Capture the cell that displays the provided text and extract its [X, Y] central coordinate. 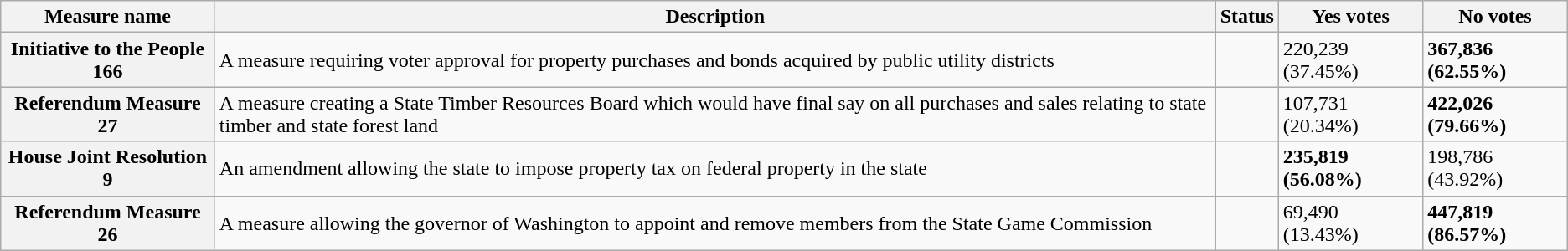
Referendum Measure 27 [108, 114]
367,836 (62.55%) [1495, 60]
A measure allowing the governor of Washington to appoint and remove members from the State Game Commission [715, 223]
198,786 (43.92%) [1495, 169]
Yes votes [1350, 17]
A measure requiring voter approval for property purchases and bonds acquired by public utility districts [715, 60]
Status [1246, 17]
An amendment allowing the state to impose property tax on federal property in the state [715, 169]
Referendum Measure 26 [108, 223]
447,819 (86.57%) [1495, 223]
Initiative to the People 166 [108, 60]
422,026 (79.66%) [1495, 114]
235,819 (56.08%) [1350, 169]
220,239 (37.45%) [1350, 60]
Description [715, 17]
House Joint Resolution 9 [108, 169]
Measure name [108, 17]
107,731 (20.34%) [1350, 114]
No votes [1495, 17]
69,490 (13.43%) [1350, 223]
